Find where the given text appears and provide that cell's center as [x, y] coordinate. 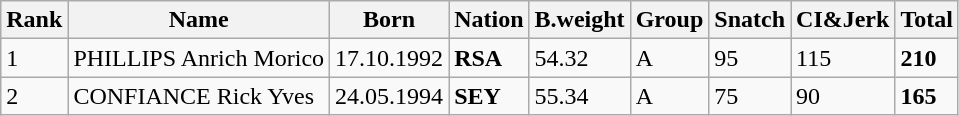
SEY [489, 96]
Nation [489, 20]
Born [390, 20]
75 [750, 96]
Group [670, 20]
RSA [489, 58]
Name [199, 20]
Rank [34, 20]
Total [927, 20]
115 [843, 58]
17.10.1992 [390, 58]
2 [34, 96]
55.34 [580, 96]
90 [843, 96]
1 [34, 58]
54.32 [580, 58]
95 [750, 58]
CI&Jerk [843, 20]
CONFIANCE Rick Yves [199, 96]
165 [927, 96]
Snatch [750, 20]
B.weight [580, 20]
210 [927, 58]
24.05.1994 [390, 96]
PHILLIPS Anrich Morico [199, 58]
